Search for the cell housing the specified text and yield its [X, Y] center coordinate. 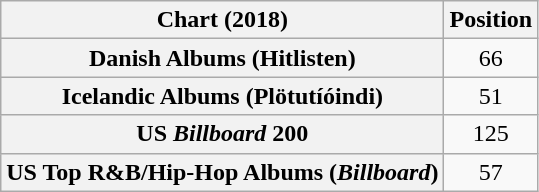
57 [491, 172]
Icelandic Albums (Plötutíóindi) [222, 96]
66 [491, 58]
US Billboard 200 [222, 134]
Danish Albums (Hitlisten) [222, 58]
US Top R&B/Hip-Hop Albums (Billboard) [222, 172]
Chart (2018) [222, 20]
51 [491, 96]
125 [491, 134]
Position [491, 20]
